Extract the (x, y) coordinate from the center of the cell holding the provided text.  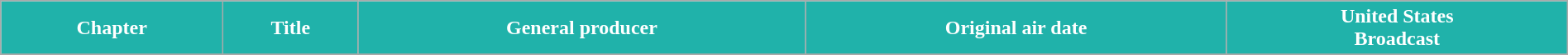
Chapter (112, 28)
Original air date (1016, 28)
United States Broadcast (1397, 28)
Title (291, 28)
General producer (582, 28)
